Determine the [x, y] coordinate at the center of the cell enclosing the given text.  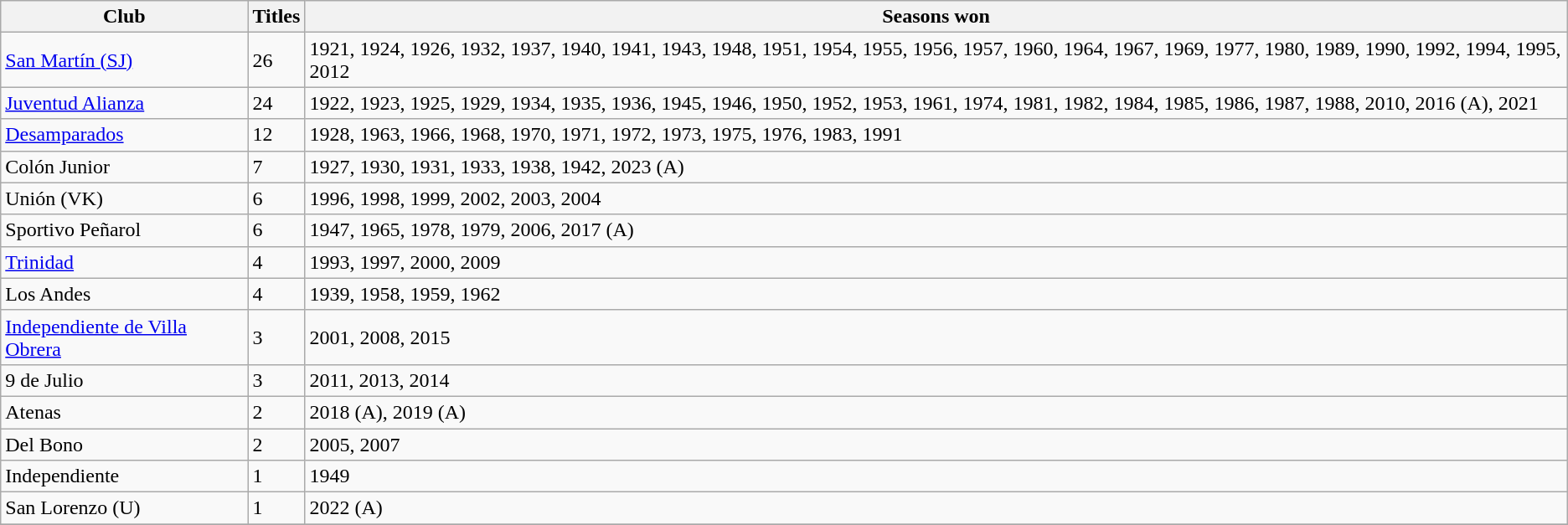
Atenas [124, 412]
1949 [936, 476]
Unión (VK) [124, 198]
1947, 1965, 1978, 1979, 2006, 2017 (A) [936, 230]
2011, 2013, 2014 [936, 380]
26 [276, 60]
9 de Julio [124, 380]
7 [276, 167]
Seasons won [936, 17]
Sportivo Peñarol [124, 230]
24 [276, 103]
San Martín (SJ) [124, 60]
12 [276, 135]
Titles [276, 17]
Independiente de Villa Obrera [124, 337]
1993, 1997, 2000, 2009 [936, 262]
1928, 1963, 1966, 1968, 1970, 1971, 1972, 1973, 1975, 1976, 1983, 1991 [936, 135]
2001, 2008, 2015 [936, 337]
Juventud Alianza [124, 103]
Los Andes [124, 294]
Independiente [124, 476]
Trinidad [124, 262]
Desamparados [124, 135]
1996, 1998, 1999, 2002, 2003, 2004 [936, 198]
2022 (A) [936, 508]
Club [124, 17]
1939, 1958, 1959, 1962 [936, 294]
2018 (A), 2019 (A) [936, 412]
2005, 2007 [936, 445]
1922, 1923, 1925, 1929, 1934, 1935, 1936, 1945, 1946, 1950, 1952, 1953, 1961, 1974, 1981, 1982, 1984, 1985, 1986, 1987, 1988, 2010, 2016 (A), 2021 [936, 103]
1927, 1930, 1931, 1933, 1938, 1942, 2023 (A) [936, 167]
Colón Junior [124, 167]
Del Bono [124, 445]
San Lorenzo (U) [124, 508]
